Detect which cell encompasses the target text, then output its [X, Y] center coordinate. 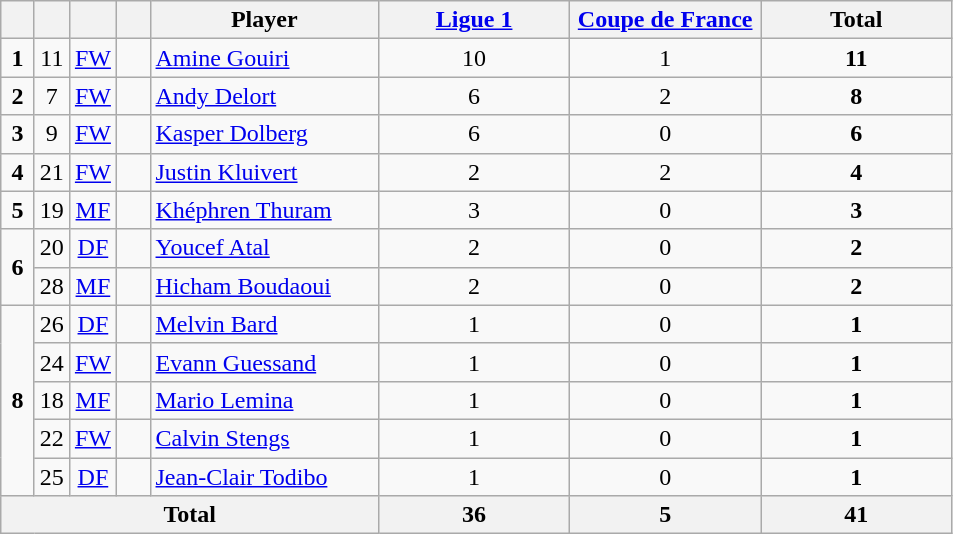
Evann Guessand [264, 362]
7 [52, 96]
21 [52, 172]
Khéphren Thuram [264, 210]
Kasper Dolberg [264, 134]
10 [474, 58]
Justin Kluivert [264, 172]
Hicham Boudaoui [264, 286]
22 [52, 438]
Ligue 1 [474, 20]
19 [52, 210]
28 [52, 286]
36 [474, 515]
Coupe de France [666, 20]
25 [52, 477]
9 [52, 134]
Andy Delort [264, 96]
Youcef Atal [264, 248]
Player [264, 20]
18 [52, 400]
Mario Lemina [264, 400]
Melvin Bard [264, 324]
41 [856, 515]
Calvin Stengs [264, 438]
20 [52, 248]
Amine Gouiri [264, 58]
24 [52, 362]
26 [52, 324]
Jean-Clair Todibo [264, 477]
